Extract the [x, y] coordinate from the center of the cell holding the provided text.  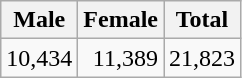
11,389 [121, 58]
Male [40, 20]
21,823 [202, 58]
Female [121, 20]
10,434 [40, 58]
Total [202, 20]
